Output the (X, Y) coordinate of the center of the cell containing the given text.  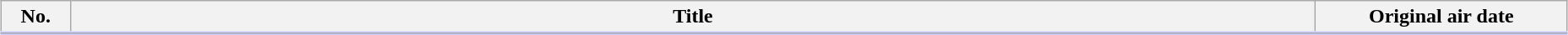
No. (35, 17)
Original air date (1441, 17)
Title (693, 17)
